Identify which cell holds the provided text, then report its [x, y] central coordinate. 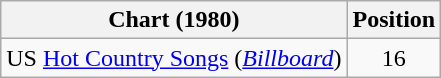
Chart (1980) [174, 20]
16 [394, 58]
US Hot Country Songs (Billboard) [174, 58]
Position [394, 20]
